Search for the cell housing the specified text and yield its [x, y] center coordinate. 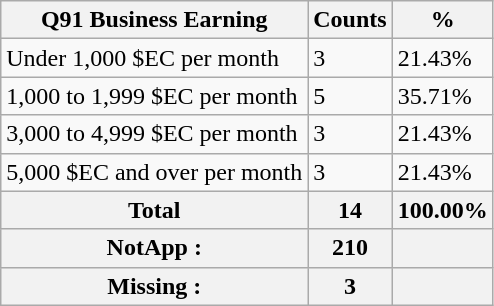
5,000 $EC and over per month [154, 172]
14 [350, 210]
100.00% [442, 210]
5 [350, 96]
Missing : [154, 286]
Counts [350, 20]
1,000 to 1,999 $EC per month [154, 96]
Total [154, 210]
210 [350, 248]
35.71% [442, 96]
3,000 to 4,999 $EC per month [154, 134]
Under 1,000 $EC per month [154, 58]
NotApp : [154, 248]
% [442, 20]
Q91 Business Earning [154, 20]
